Find where the given text appears and provide that cell's center as (X, Y) coordinate. 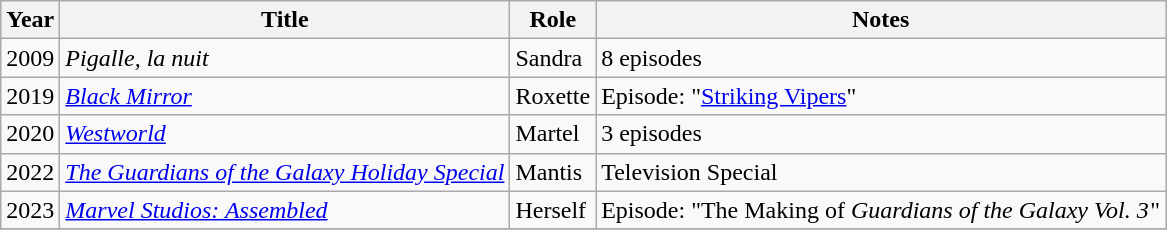
Role (553, 20)
Pigalle, la nuit (285, 58)
Roxette (553, 96)
Episode: "The Making of Guardians of the Galaxy Vol. 3 " (881, 210)
Herself (553, 210)
Westworld (285, 134)
Year (30, 20)
Martel (553, 134)
2023 (30, 210)
Television Special (881, 172)
The Guardians of the Galaxy Holiday Special (285, 172)
Marvel Studios: Assembled (285, 210)
Episode: "Striking Vipers" (881, 96)
Title (285, 20)
Mantis (553, 172)
Notes (881, 20)
3 episodes (881, 134)
2019 (30, 96)
Black Mirror (285, 96)
2009 (30, 58)
2022 (30, 172)
8 episodes (881, 58)
2020 (30, 134)
Sandra (553, 58)
